Extract the (X, Y) coordinate from the center of the cell holding the provided text.  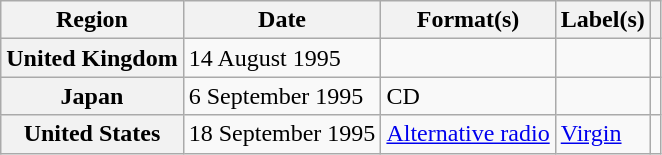
Virgin (602, 134)
United States (92, 134)
18 September 1995 (282, 134)
Alternative radio (468, 134)
14 August 1995 (282, 58)
Japan (92, 96)
Date (282, 20)
6 September 1995 (282, 96)
CD (468, 96)
Region (92, 20)
United Kingdom (92, 58)
Label(s) (602, 20)
Format(s) (468, 20)
